Capture the cell that displays the provided text and extract its [x, y] central coordinate. 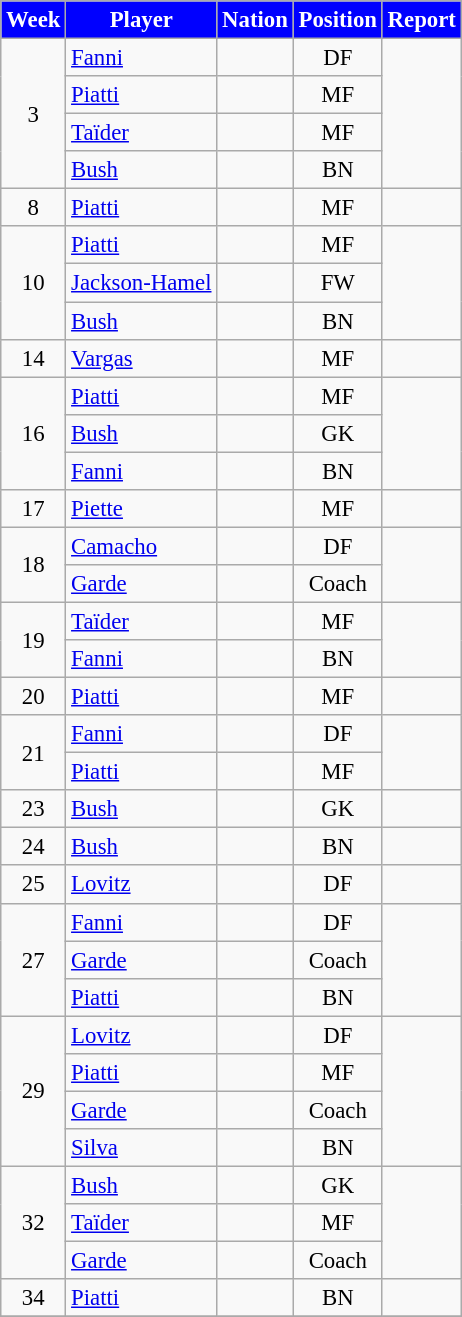
Position [338, 20]
Nation [255, 20]
Report [422, 20]
14 [34, 358]
Vargas [142, 358]
Camacho [142, 546]
10 [34, 282]
32 [34, 1222]
17 [34, 509]
19 [34, 640]
Week [34, 20]
Jackson-Hamel [142, 283]
20 [34, 697]
Player [142, 20]
Piette [142, 509]
34 [34, 1298]
27 [34, 960]
23 [34, 809]
16 [34, 434]
3 [34, 114]
Silva [142, 1148]
29 [34, 1091]
18 [34, 564]
FW [338, 283]
8 [34, 208]
24 [34, 847]
25 [34, 885]
21 [34, 752]
